Return (x, y) of the center of cell containing provided text 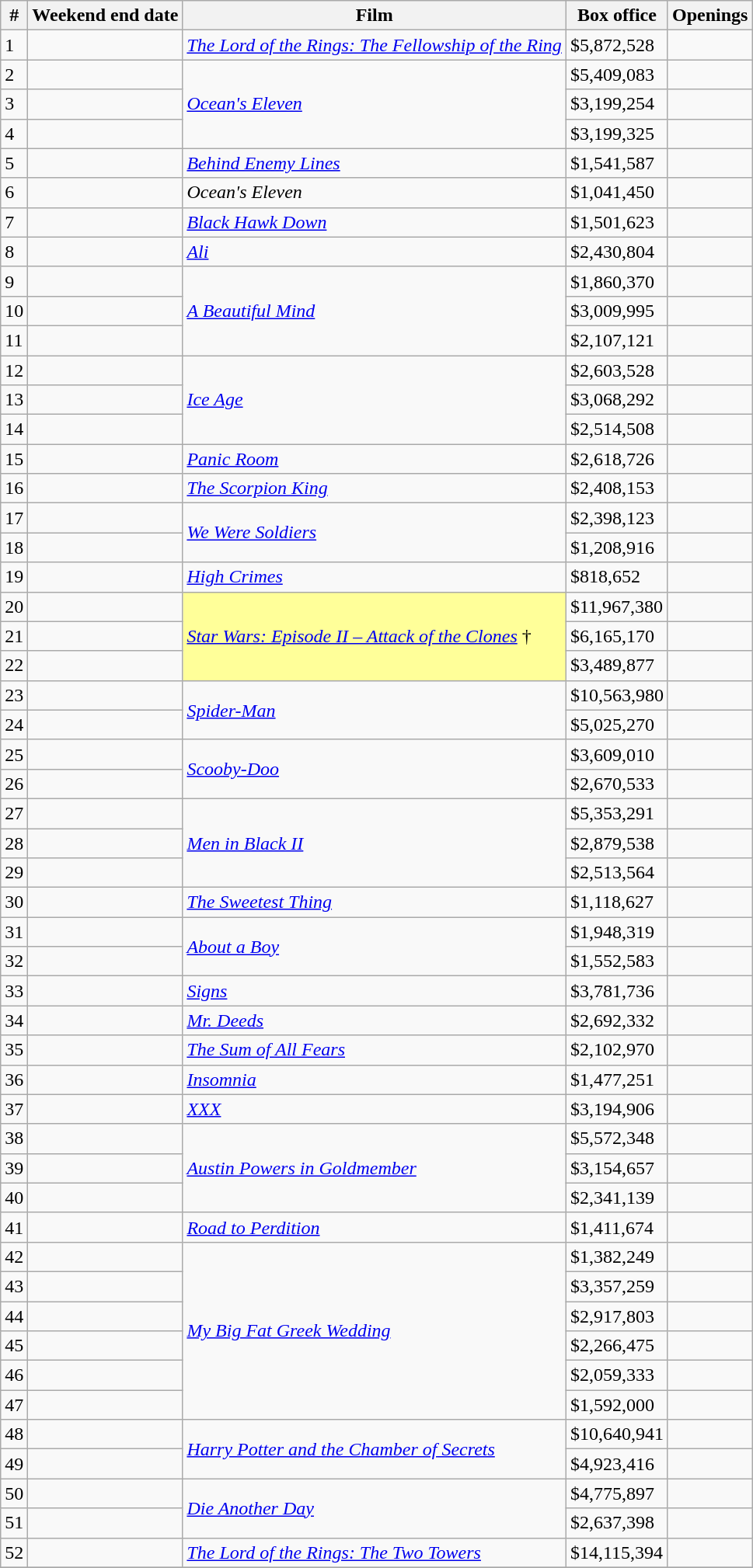
Signs (375, 991)
My Big Fat Greek Wedding (375, 1330)
$2,430,804 (617, 252)
Insomnia (375, 1080)
$2,514,508 (617, 429)
$2,670,533 (617, 784)
$2,637,398 (617, 1523)
33 (14, 991)
22 (14, 666)
Scooby-Doo (375, 769)
XXX (375, 1109)
8 (14, 252)
7 (14, 222)
Road to Perdition (375, 1227)
$2,341,139 (617, 1198)
11 (14, 340)
$5,872,528 (617, 45)
A Beautiful Mind (375, 311)
$2,408,153 (617, 488)
Austin Powers in Goldmember (375, 1168)
50 (14, 1493)
$1,477,251 (617, 1080)
Star Wars: Episode II – Attack of the Clones † (375, 636)
6 (14, 193)
27 (14, 813)
$1,411,674 (617, 1227)
Ali (375, 252)
$4,775,897 (617, 1493)
The Sweetest Thing (375, 902)
$1,382,249 (617, 1257)
High Crimes (375, 577)
$5,572,348 (617, 1139)
# (14, 16)
$2,618,726 (617, 459)
$10,640,941 (617, 1434)
51 (14, 1523)
Men in Black II (375, 843)
30 (14, 902)
36 (14, 1080)
17 (14, 518)
15 (14, 459)
$5,353,291 (617, 813)
$6,165,170 (617, 636)
9 (14, 281)
46 (14, 1375)
31 (14, 932)
$2,879,538 (617, 843)
$5,025,270 (617, 725)
Panic Room (375, 459)
$2,603,528 (617, 370)
32 (14, 961)
$2,266,475 (617, 1346)
25 (14, 754)
$3,199,325 (617, 134)
Ice Age (375, 400)
$1,552,583 (617, 961)
$1,860,370 (617, 281)
$2,398,123 (617, 518)
43 (14, 1286)
Mr. Deeds (375, 1020)
$3,194,906 (617, 1109)
About a Boy (375, 947)
Behind Enemy Lines (375, 163)
13 (14, 400)
$1,041,450 (617, 193)
39 (14, 1168)
1 (14, 45)
$3,489,877 (617, 666)
4 (14, 134)
$2,107,121 (617, 340)
$10,563,980 (617, 695)
Box office (617, 16)
$1,541,587 (617, 163)
$3,199,254 (617, 104)
The Scorpion King (375, 488)
$2,513,564 (617, 873)
38 (14, 1139)
47 (14, 1405)
$11,967,380 (617, 607)
34 (14, 1020)
5 (14, 163)
14 (14, 429)
23 (14, 695)
$1,118,627 (617, 902)
Black Hawk Down (375, 222)
$2,059,333 (617, 1375)
$3,609,010 (617, 754)
29 (14, 873)
44 (14, 1316)
$2,102,970 (617, 1050)
26 (14, 784)
18 (14, 548)
20 (14, 607)
21 (14, 636)
$1,208,916 (617, 548)
$3,781,736 (617, 991)
We Were Soldiers (375, 533)
Openings (709, 16)
Spider-Man (375, 710)
45 (14, 1346)
$3,154,657 (617, 1168)
Film (375, 16)
$3,009,995 (617, 311)
52 (14, 1552)
$14,115,394 (617, 1552)
$5,409,083 (617, 75)
2 (14, 75)
3 (14, 104)
$1,948,319 (617, 932)
12 (14, 370)
16 (14, 488)
Die Another Day (375, 1508)
The Lord of the Rings: The Fellowship of the Ring (375, 45)
$2,692,332 (617, 1020)
The Sum of All Fears (375, 1050)
37 (14, 1109)
$3,357,259 (617, 1286)
35 (14, 1050)
The Lord of the Rings: The Two Towers (375, 1552)
48 (14, 1434)
$2,917,803 (617, 1316)
41 (14, 1227)
$1,501,623 (617, 222)
$4,923,416 (617, 1464)
Harry Potter and the Chamber of Secrets (375, 1449)
40 (14, 1198)
19 (14, 577)
24 (14, 725)
$3,068,292 (617, 400)
42 (14, 1257)
28 (14, 843)
$1,592,000 (617, 1405)
Weekend end date (106, 16)
$818,652 (617, 577)
49 (14, 1464)
10 (14, 311)
